Scan for the cell matching the given text and deliver its (x, y) coordinate at center. 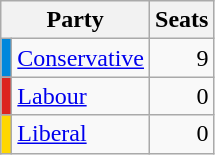
Party (76, 20)
Conservative (81, 58)
Liberal (81, 134)
Labour (81, 96)
9 (182, 58)
Seats (182, 20)
